Scan for the cell matching the given text and deliver its [x, y] coordinate at center. 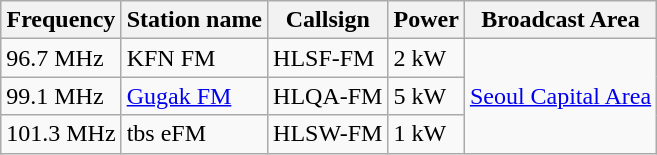
5 kW [426, 96]
Seoul Capital Area [560, 96]
Station name [194, 20]
99.1 MHz [61, 96]
KFN FM [194, 58]
Power [426, 20]
96.7 MHz [61, 58]
Gugak FM [194, 96]
Frequency [61, 20]
Broadcast Area [560, 20]
HLQA-FM [328, 96]
HLSF-FM [328, 58]
2 kW [426, 58]
HLSW-FM [328, 134]
101.3 MHz [61, 134]
Callsign [328, 20]
tbs eFM [194, 134]
1 kW [426, 134]
